Determine the (x, y) coordinate at the center of the cell enclosing the given text.  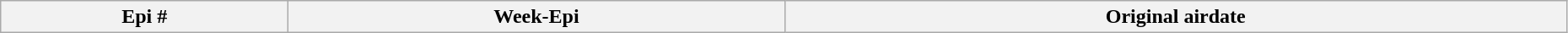
Epi # (145, 17)
Week-Epi (536, 17)
Original airdate (1176, 17)
